Find where the given text appears and provide that cell's center as (x, y) coordinate. 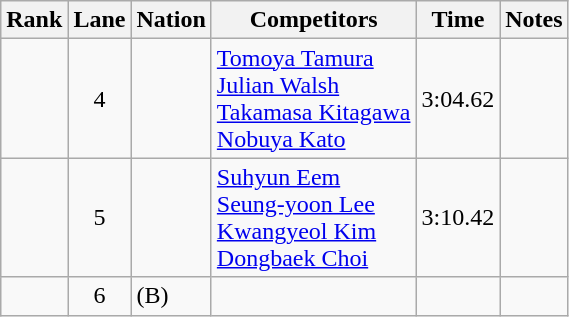
Suhyun EemSeung-yoon LeeKwangyeol KimDongbaek Choi (314, 218)
Notes (534, 20)
Tomoya TamuraJulian WalshTakamasa KitagawaNobuya Kato (314, 98)
Lane (100, 20)
6 (100, 296)
Time (458, 20)
Nation (171, 20)
3:10.42 (458, 218)
Rank (34, 20)
5 (100, 218)
Competitors (314, 20)
3:04.62 (458, 98)
(B) (171, 296)
4 (100, 98)
